Provide the [X, Y] coordinate of the cell's center where the given text is located.  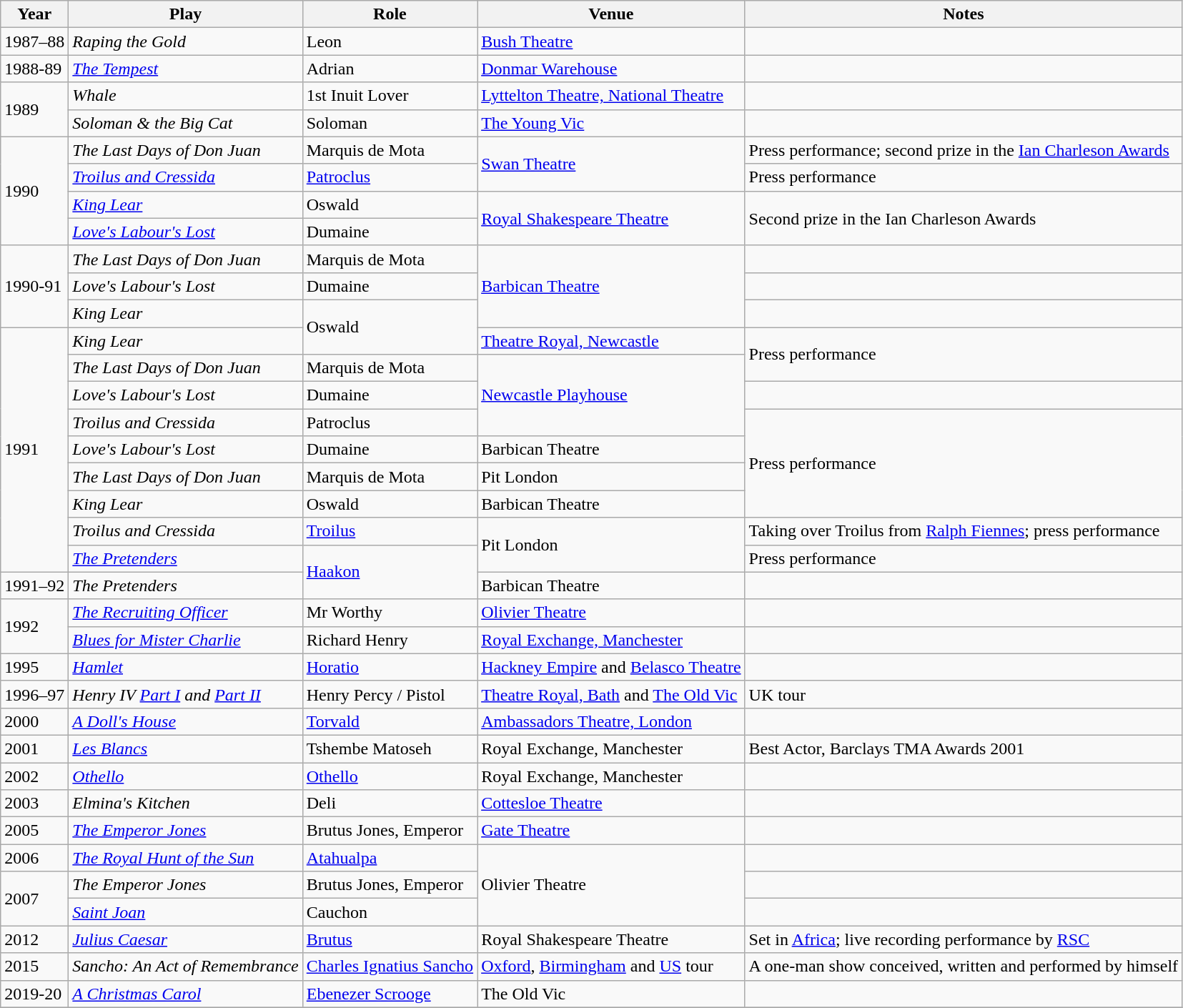
Hamlet [186, 667]
Julius Caesar [186, 939]
Raping the Gold [186, 41]
Best Actor, Barclays TMA Awards 2001 [964, 748]
Torvald [390, 721]
The Recruiting Officer [186, 613]
Haakon [390, 572]
Theatre Royal, Newcastle [611, 341]
1989 [34, 109]
Lyttelton Theatre, National Theatre [611, 96]
Ebenezer Scrooge [390, 994]
1991–92 [34, 585]
Donmar Warehouse [611, 69]
Henry Percy / Pistol [390, 694]
Blues for Mister Charlie [186, 640]
2019-20 [34, 994]
Adrian [390, 69]
2007 [34, 899]
Oxford, Birmingham and US tour [611, 967]
Cottesloe Theatre [611, 804]
Les Blancs [186, 748]
Swan Theatre [611, 164]
Year [34, 14]
1996–97 [34, 694]
Bush Theatre [611, 41]
Mr Worthy [390, 613]
1990-91 [34, 286]
Tshembe Matoseh [390, 748]
1st Inuit Lover [390, 96]
The Young Vic [611, 123]
Saint Joan [186, 912]
Role [390, 14]
2006 [34, 858]
Soloman [390, 123]
Newcastle Playhouse [611, 395]
Cauchon [390, 912]
Press performance; second prize in the Ian Charleson Awards [964, 150]
Ambassadors Theatre, London [611, 721]
Set in Africa; live recording performance by RSC [964, 939]
2001 [34, 748]
The Royal Hunt of the Sun [186, 858]
Henry IV Part I and Part II [186, 694]
Taking over Troilus from Ralph Fiennes; press performance [964, 531]
Leon [390, 41]
2005 [34, 831]
2002 [34, 776]
The Old Vic [611, 994]
Troilus [390, 531]
A one-man show conceived, written and performed by himself [964, 967]
Whale [186, 96]
Horatio [390, 667]
2015 [34, 967]
The Tempest [186, 69]
Charles Ignatius Sancho [390, 967]
Elmina's Kitchen [186, 804]
Brutus [390, 939]
A Christmas Carol [186, 994]
2003 [34, 804]
1988-89 [34, 69]
1987–88 [34, 41]
Play [186, 14]
Soloman & the Big Cat [186, 123]
Deli [390, 804]
Gate Theatre [611, 831]
1992 [34, 626]
1990 [34, 191]
Venue [611, 14]
Richard Henry [390, 640]
A Doll's House [186, 721]
Second prize in the Ian Charleson Awards [964, 218]
Hackney Empire and Belasco Theatre [611, 667]
Sancho: An Act of Remembrance [186, 967]
Atahualpa [390, 858]
1991 [34, 450]
UK tour [964, 694]
Theatre Royal, Bath and The Old Vic [611, 694]
2012 [34, 939]
1995 [34, 667]
Notes [964, 14]
2000 [34, 721]
